Extract the (x, y) coordinate from the center of the cell holding the provided text.  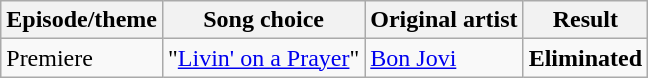
Eliminated (585, 58)
Original artist (444, 20)
Song choice (263, 20)
Bon Jovi (444, 58)
"Livin' on a Prayer" (263, 58)
Episode/theme (82, 20)
Result (585, 20)
Premiere (82, 58)
